Provide the (X, Y) coordinate of the cell's center where the given text is located.  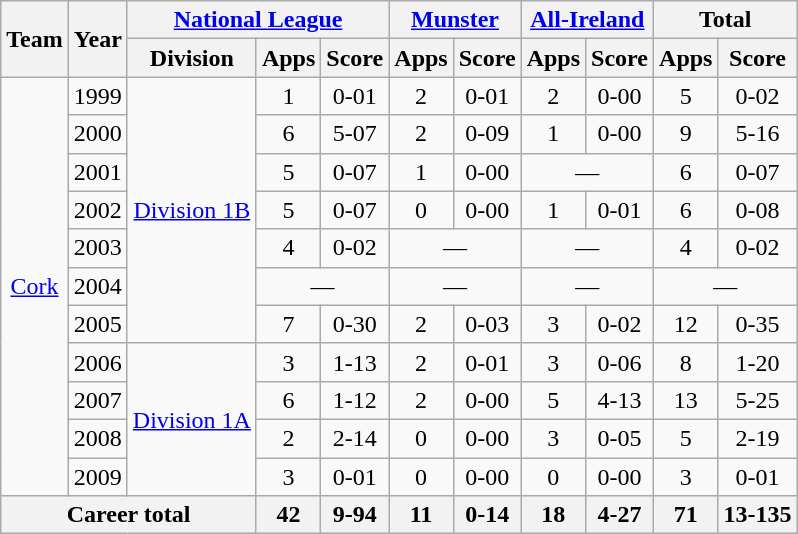
4-27 (620, 515)
2001 (98, 172)
2-19 (758, 438)
4-13 (620, 400)
1-12 (355, 400)
1-20 (758, 362)
2008 (98, 438)
71 (686, 515)
0-05 (620, 438)
0-08 (758, 210)
0-35 (758, 324)
Division (192, 58)
5-25 (758, 400)
1999 (98, 96)
9-94 (355, 515)
2004 (98, 286)
9 (686, 134)
0-14 (487, 515)
8 (686, 362)
All-Ireland (587, 20)
5-16 (758, 134)
11 (421, 515)
0-03 (487, 324)
Total (726, 20)
2005 (98, 324)
42 (288, 515)
13 (686, 400)
Cork (35, 286)
Career total (129, 515)
5-07 (355, 134)
0-09 (487, 134)
Division 1A (192, 419)
2000 (98, 134)
0-06 (620, 362)
Team (35, 39)
Division 1B (192, 210)
Year (98, 39)
0-30 (355, 324)
2002 (98, 210)
7 (288, 324)
2006 (98, 362)
13-135 (758, 515)
National League (258, 20)
18 (553, 515)
Munster (455, 20)
12 (686, 324)
2009 (98, 477)
2007 (98, 400)
2003 (98, 248)
2-14 (355, 438)
1-13 (355, 362)
